Return the [x, y] coordinate for the center point of the cell that contains the specified text.  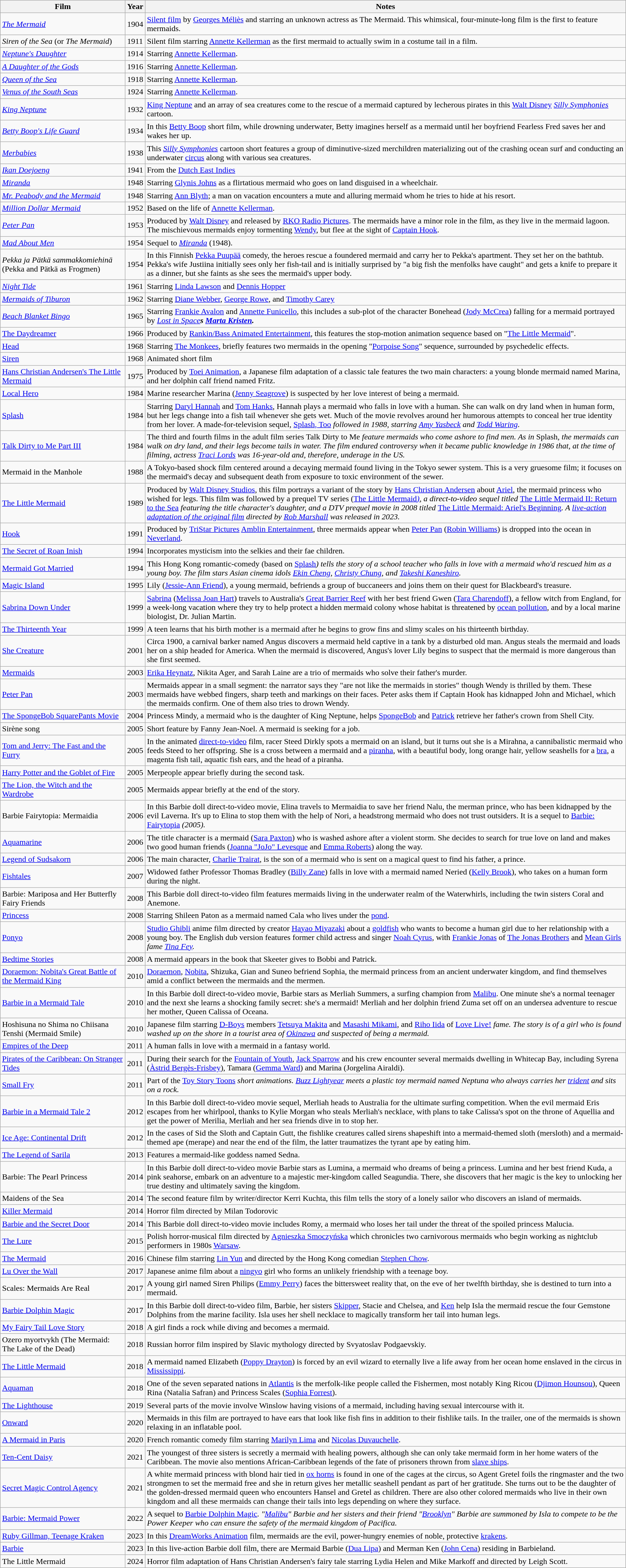
Sirène song [63, 729]
1941 [135, 170]
Mermaids of Tiburon [63, 299]
1938 [135, 152]
A Mermaid in Paris [63, 1440]
1991 [135, 534]
1966 [135, 333]
Killer Mermaid [63, 1211]
1918 [135, 79]
Animated short film [385, 359]
The main character, Charlie Trairat, is the son of a mermaid who is sent on a magical quest to find his father, a prince. [385, 859]
Aquaman [63, 1388]
Princess [63, 916]
Mad About Men [63, 243]
Ponyo [63, 937]
Mermaids [63, 672]
Starring Shileen Paton as a mermaid named Cala who lives under the pond. [385, 916]
A Daughter of the Gods [63, 67]
Horror film directed by Milan Todorovic [385, 1211]
Notes [385, 7]
Local Hero [63, 393]
Hook [63, 534]
Doraemon: Nobita's Great Battle of the Mermaid King [63, 976]
Million Dollar Mermaid [63, 208]
1995 [135, 586]
Starring The Monkees, briefly features two mermaids in the opening "Porpoise Song" sequence, surrounded by psychedelic effects. [385, 346]
Ruby Gillman, Teenage Kraken [63, 1536]
Miranda [63, 183]
Chinese film starring Lin Yun and directed by the Hong Kong comedian Stephen Chow. [385, 1258]
Barbie [63, 1549]
Merpeople appear briefly during the second task. [385, 772]
Ten-Cent Daisy [63, 1457]
Short feature by Fanny Jean-Noel. A mermaid is seeking for a job. [385, 729]
The Secret of Roan Inish [63, 551]
1916 [135, 67]
Beach Blanket Bingo [63, 316]
Onward [63, 1423]
2019 [135, 1405]
This Barbie doll direct-to-video movie includes Romy, a mermaid who loses her tail under the threat of the spoiled princess Malucia. [385, 1224]
Produced by Rankin/Bass Animated Entertainment, this features the stop-motion animation sequence based on "The Little Mermaid". [385, 333]
Empires of the Deep [63, 1046]
1924 [135, 92]
2013 [135, 1155]
Barbie in a Mermaid Tale 2 [63, 1111]
Marine researcher Marina (Jenny Seagrove) is suspected by her love interest of being a mermaid. [385, 393]
1904 [135, 24]
2015 [135, 1241]
The Thirteenth Year [63, 629]
Small Fry [63, 1085]
2024 [135, 1561]
King Neptune [63, 109]
Ikan Doejoeng [63, 170]
Mermaids appear briefly at the end of the story. [385, 789]
The SpongeBob SquarePants Movie [63, 716]
Silent film by Georges Méliès and starring an unknown actress as The Mermaid. This whimsical, four-minute-long film is the first to feature mermaids. [385, 24]
In this live-action Barbie doll film, there are Mermaid Barbie (Dua Lipa) and Merman Ken (John Cena) residing in Barbieland. [385, 1549]
Mermaid Got Married [63, 568]
1953 [135, 225]
Japanese anime film about a ningyo girl who forms an unlikely friendship with a teenage boy. [385, 1271]
Siren [63, 359]
The Legend of Sarila [63, 1155]
Fishtales [63, 877]
Mermaid in the Manhole [63, 472]
The second feature film by writer/director Kerri Kuchta, this film tells the story of a lonely sailor who discovers an island of mermaids. [385, 1198]
Starring Linda Lawson and Dennis Hopper [385, 286]
Pekka ja Pätkä sammakkomiehinä (Pekka and Pätkä as Frogmen) [63, 265]
Hoshisuna no Shima no Chiisana Tenshi (Mermaid Smile) [63, 1029]
My Fairy Tail Love Story [63, 1327]
Incorporates mysticism into the selkies and their fae children. [385, 551]
1975 [135, 376]
French romantic comedy film starring Marilyn Lima and Nicolas Duvauchelle. [385, 1440]
A mermaid appears in the book that Skeeter gives to Bobbi and Patrick. [385, 959]
Maidens of the Sea [63, 1198]
Princess Mindy, a mermaid who is the daughter of King Neptune, helps SpongeBob and Patrick retrieve her father's crown from Shell City. [385, 716]
Starring Glynis Johns as a flirtatious mermaid who goes on land disguised in a wheelchair. [385, 183]
1965 [135, 316]
Legend of Sudsakorn [63, 859]
2022 [135, 1519]
Night Tide [63, 286]
1989 [135, 503]
Barbie in a Mermaid Tale [63, 1003]
Venus of the South Seas [63, 92]
In this DreamWorks Animation film, mermaids are the evil, power-hungry enemies of noble, protective krakens. [385, 1536]
1932 [135, 109]
Betty Boop's Life Guard [63, 131]
Bedtime Stories [63, 959]
1914 [135, 54]
Barbie: Mermaid Power [63, 1519]
Siren of the Sea (or The Mermaid) [63, 41]
Merbabies [63, 152]
Ice Age: Continental Drift [63, 1138]
The Lion, the Witch and the Wardrobe [63, 789]
Harry Potter and the Goblet of Fire [63, 772]
1961 [135, 286]
Tom and Jerry: The Fast and the Furry [63, 750]
Splash [63, 415]
Erika Heynatz, Nikita Ager, and Sarah Laine are a trio of mermaids who solve their father's murder. [385, 672]
1962 [135, 299]
Ozero myortvykh (The Mermaid: The Lake of the Dead) [63, 1344]
Sequel to Miranda (1948). [385, 243]
Features a mermaid-like goddess named Sedna. [385, 1155]
Barbie Fairytopia: Mermaidia [63, 816]
2016 [135, 1258]
Sabrina Down Under [63, 607]
Year [135, 7]
Head [63, 346]
Lu Over the Wall [63, 1271]
Based on the life of Annette Kellerman. [385, 208]
Starring Diane Webber, George Rowe, and Timothy Carey [385, 299]
A human falls in love with a mermaid in a fantasy world. [385, 1046]
1911 [135, 41]
Aquamarine [63, 842]
Hans Christian Andersen's The Little Mermaid [63, 376]
Barbie Dolphin Magic [63, 1310]
1934 [135, 131]
Silent film starring Annette Kellerman as the first mermaid to actually swim in a costume tail in a film. [385, 41]
Barbie: Mariposa and Her Butterfly Fairy Friends [63, 898]
Magic Island [63, 586]
The Lighthouse [63, 1405]
Mr. Peabody and the Mermaid [63, 196]
Scales: Mermaids Are Real [63, 1288]
2007 [135, 877]
Queen of the Sea [63, 79]
She Creature [63, 651]
The Lure [63, 1241]
Lily (Jessie-Ann Friend), a young mermaid, befriends a group of buccaneers and joins them on their quest for Blackbeard's treasure. [385, 586]
Produced by TriStar Pictures Amblin Entertainment, three mermaids appear when Peter Pan (Robin Williams) is dropped into the ocean in Neverland. [385, 534]
2004 [135, 716]
Talk Dirty to Me Part III [63, 446]
Barbie: The Pearl Princess [63, 1176]
Several parts of the movie involve Winslow having visions of a mermaid, including having sexual intercourse with it. [385, 1405]
Film [63, 7]
Barbie and the Secret Door [63, 1224]
A girl finds a rock while diving and becomes a mermaid. [385, 1327]
Secret Magic Control Agency [63, 1488]
2001 [135, 651]
Pirates of the Caribbean: On Stranger Tides [63, 1063]
The Daydreamer [63, 333]
1952 [135, 208]
1988 [135, 472]
A teen learns that his birth mother is a mermaid after he begins to grow fins and slimy scales on his thirteenth birthday. [385, 629]
Russian horror film inspired by Slavic mythology directed by Svyatoslav Podgaevskiy. [385, 1344]
Starring Ann Blyth; a man on vacation encounters a mute and alluring mermaid whom he tries to hide at his resort. [385, 196]
From the Dutch East Indies [385, 170]
Horror film adaptation of Hans Christian Andersen's fairy tale starring Lydia Helen and Mike Markoff and directed by Leigh Scott. [385, 1561]
Neptune's Daughter [63, 54]
